Find where the given text appears and provide that cell's center as [x, y] coordinate. 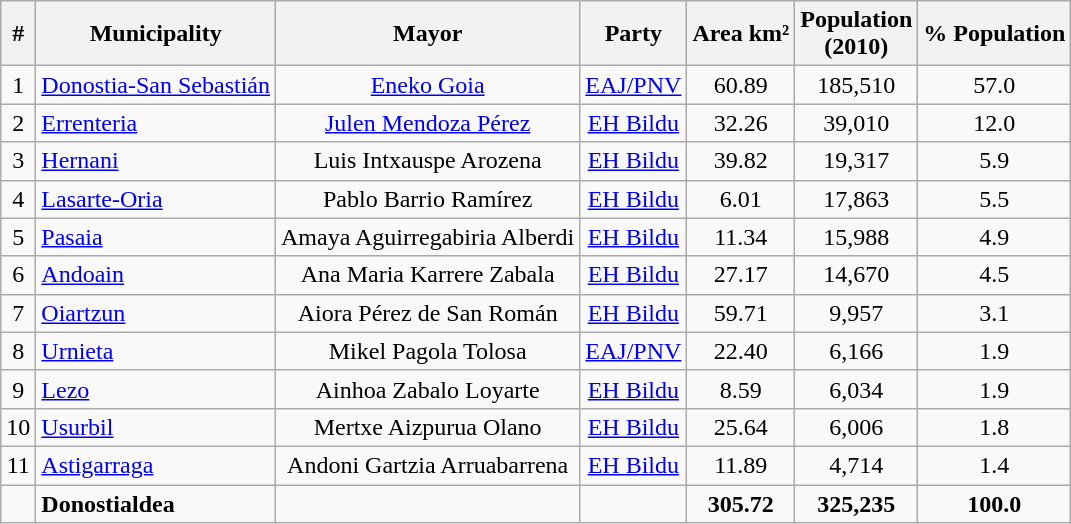
1.8 [994, 427]
10 [18, 427]
Ainhoa Zabalo Loyarte [428, 389]
Amaya Aguirregabiria Alberdi [428, 237]
3 [18, 161]
Errenteria [156, 123]
Pablo Barrio Ramírez [428, 199]
Area km² [741, 34]
Astigarraga [156, 465]
% Population [994, 34]
Urnieta [156, 351]
8.59 [741, 389]
Julen Mendoza Pérez [428, 123]
Mayor [428, 34]
6,006 [856, 427]
9 [18, 389]
5.9 [994, 161]
39,010 [856, 123]
6,034 [856, 389]
4.9 [994, 237]
15,988 [856, 237]
4.5 [994, 275]
185,510 [856, 85]
32.26 [741, 123]
7 [18, 313]
Municipality [156, 34]
2 [18, 123]
Lezo [156, 389]
39.82 [741, 161]
Party [634, 34]
11 [18, 465]
6,166 [856, 351]
Luis Intxauspe Arozena [428, 161]
Donostialdea [156, 503]
100.0 [994, 503]
Mikel Pagola Tolosa [428, 351]
4,714 [856, 465]
4 [18, 199]
Eneko Goia [428, 85]
Usurbil [156, 427]
5 [18, 237]
Population(2010) [856, 34]
57.0 [994, 85]
Lasarte-Oria [156, 199]
Oiartzun [156, 313]
6 [18, 275]
1.4 [994, 465]
Pasaia [156, 237]
11.34 [741, 237]
8 [18, 351]
12.0 [994, 123]
27.17 [741, 275]
60.89 [741, 85]
Ana Maria Karrere Zabala [428, 275]
# [18, 34]
17,863 [856, 199]
6.01 [741, 199]
22.40 [741, 351]
Andoain [156, 275]
25.64 [741, 427]
Donostia-San Sebastián [156, 85]
5.5 [994, 199]
305.72 [741, 503]
11.89 [741, 465]
19,317 [856, 161]
Mertxe Aizpurua Olano [428, 427]
59.71 [741, 313]
9,957 [856, 313]
Hernani [156, 161]
14,670 [856, 275]
Aiora Pérez de San Román [428, 313]
1 [18, 85]
325,235 [856, 503]
3.1 [994, 313]
Andoni Gartzia Arruabarrena [428, 465]
